Determine the [X, Y] coordinate at the center of the cell enclosing the given text.  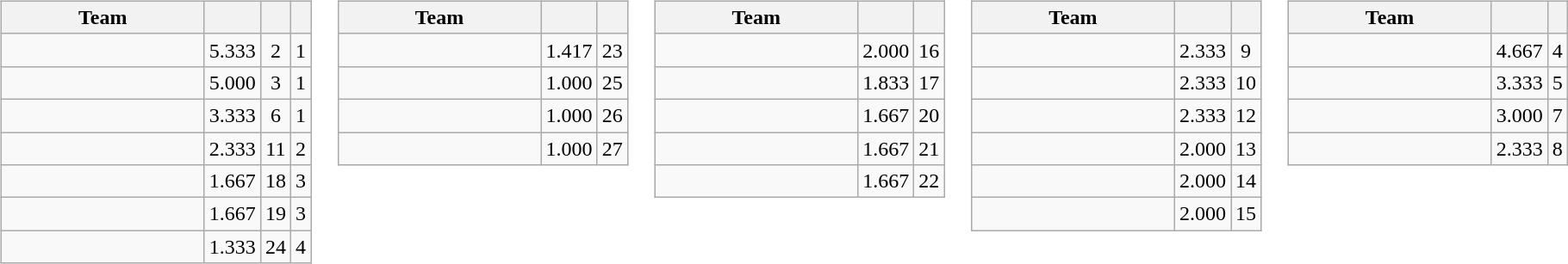
20 [929, 115]
16 [929, 50]
14 [1246, 181]
15 [1246, 214]
8 [1558, 149]
1.833 [886, 83]
13 [1246, 149]
1.417 [569, 50]
26 [612, 115]
21 [929, 149]
5.333 [233, 50]
12 [1246, 115]
5.000 [233, 83]
5 [1558, 83]
24 [276, 247]
9 [1246, 50]
10 [1246, 83]
11 [276, 149]
23 [612, 50]
27 [612, 149]
22 [929, 181]
4.667 [1520, 50]
3.000 [1520, 115]
25 [612, 83]
18 [276, 181]
7 [1558, 115]
1.333 [233, 247]
6 [276, 115]
19 [276, 214]
17 [929, 83]
